Return the (x, y) coordinate for the center point of the cell that contains the specified text.  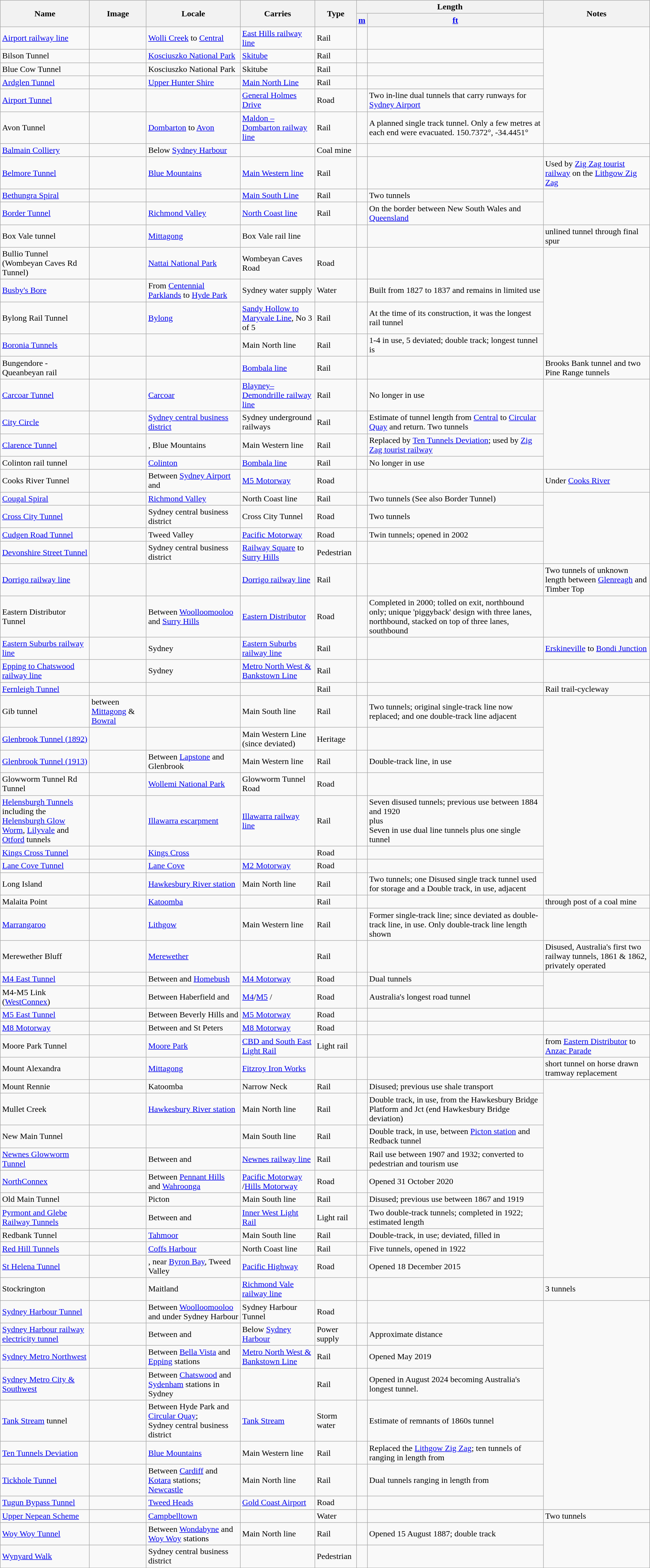
Glenbrook Tunnel (1913) (45, 762)
Opened May 2019 (456, 1357)
Lithgow (193, 924)
Merewether Bluff (45, 956)
Two in-line dual tunnels that carry runways for Sydney Airport (456, 100)
Between Woolloomooloo and under Sydney Harbour (193, 1311)
Between Haberfield and (193, 996)
Length (450, 7)
Completed in 2000; tolled on exit, northbound only; unique 'piggyback' design with three lanes, northbound, stacked on top of three lanes, southbound (456, 616)
Cooks River Tunnel (45, 481)
Tank Stream (278, 1421)
Between Beverly Hills and (193, 1015)
Notes (597, 14)
Richmond Vale railway line (278, 1289)
Estimate of remnants of 1860s tunnel (456, 1421)
Coal mine (336, 150)
Narrow Neck (278, 1086)
Wollemi National Park (193, 784)
On the border between New South Wales and Queensland (456, 213)
Bethungra Spiral (45, 195)
Replaced the Lithgow Zig Zag; ten tunnels of ranging in length from (456, 1453)
Tweed Valley (193, 534)
Gib tunnel (45, 712)
Clarence Tunnel (45, 445)
Bullio Tunnel (Wombeyan Caves Rd Tunnel) (45, 263)
Between Wondabyne and Woy Woy stations (193, 1534)
Cougal Spiral (45, 499)
Bylong (193, 318)
Tickhole Tunnel (45, 1480)
Sydney Harbour railway electricity tunnel (45, 1334)
Tank Stream tunnel (45, 1421)
Bungendore - Queanbeyan rail (45, 368)
Wynyard Walk (45, 1557)
Sydney Metro Northwest (45, 1357)
East Hills railway line (278, 38)
Mount Alexandra (45, 1069)
NorthConnex (45, 1181)
Dual tunnels ranging in length from (456, 1480)
Disused, Australia's first two railway tunnels, 1861 & 1862, privately operated (597, 956)
3 tunnels (597, 1289)
between Mittagong & Bowral (118, 712)
Sydney Metro City & Southwest (45, 1384)
Dombarton to Avon (193, 128)
Redbank Tunnel (45, 1235)
Two tunnels; original single-track line now replaced; and one double-track line adjacent (456, 712)
Blayney–Demondrille railway line (278, 395)
Between Bella Vista and Epping stations (193, 1357)
Storm water (336, 1421)
Carcoar (193, 395)
Mullet Creek (45, 1109)
Kings Cross (193, 853)
Colinton rail tunnel (45, 463)
Approximate distance (456, 1334)
Wolli Creek to Central (193, 38)
Type (336, 14)
Railway Square to Surry Hills (278, 552)
Maitland (193, 1289)
At the time of its construction, it was the longest rail tunnel (456, 318)
Balmain Colliery (45, 150)
Box Vale tunnel (45, 236)
Locale (193, 14)
, near Byron Bay, Tweed Valley (193, 1266)
Used by Zig Zag tourist railway on the Lithgow Zig Zag (597, 173)
Fitzroy Iron Works (278, 1069)
Fernleigh Tunnel (45, 689)
From Centennial Parklands to Hyde Park (193, 290)
Avon Tunnel (45, 128)
Double track, in use, from the Hawkesbury Bridge Platform and Jct (end Hawkesbury Bridge deviation) (456, 1109)
Wombeyan Caves Road (278, 263)
Image (118, 14)
Two tunnels; one Disused single track tunnel used for storage and a Double track, in use, adjacent (456, 884)
Lane Cove (193, 866)
Coffs Harbour (193, 1248)
M4 Motorway (278, 979)
Glowworm Tunnel Road (278, 784)
Under Cooks River (597, 481)
Blue Cow Tunnel (45, 69)
Border Tunnel (45, 213)
Opened 15 August 1887; double track (456, 1534)
Tahmoor (193, 1235)
Replaced by Ten Tunnels Deviation; used by Zig Zag tourist railway (456, 445)
Two tunnels (See also Border Tunnel) (456, 499)
Boronia Tunnels (45, 345)
short tunnel on horse drawn tramway replacement (597, 1069)
Inner West Light Rail (278, 1217)
Heritage (336, 739)
Pacific Motorway (278, 534)
Ten Tunnels Deviation (45, 1453)
Newnes Glowworm Tunnel (45, 1159)
, Blue Mountains (193, 445)
Gold Coast Airport (278, 1503)
Woy Woy Tunnel (45, 1534)
unlined tunnel through final spur (597, 236)
Estimate of tunnel length from Central to Circular Quay and return. Two tunnels (456, 422)
Five tunnels, opened in 1922 (456, 1248)
Pacific Motorway /Hills Motorway (278, 1181)
Sydney underground railways (278, 422)
Dual tunnels (456, 979)
Malaita Point (45, 902)
Upper Nepean Scheme (45, 1516)
M4 East Tunnel (45, 979)
M2 Motorway (278, 866)
Kings Cross Tunnel (45, 853)
Built from 1827 to 1837 and remains in limited use (456, 290)
Carries (278, 14)
Old Main Tunnel (45, 1199)
Carcoar Tunnel (45, 395)
Power supply (336, 1334)
Busby's Bore (45, 290)
General Holmes Drive (278, 100)
Between Chatswood and Sydenham stations in Sydney (193, 1384)
City Circle (45, 422)
Twin tunnels; opened in 2002 (456, 534)
Red Hill Tunnels (45, 1248)
Opened 31 October 2020 (456, 1181)
M4-M5 Link (WestConnex) (45, 996)
Two tunnels of unknown length between Glenreagh and Timber Top (597, 580)
Between Sydney Airport and (193, 481)
Helensburgh Tunnels including theHelensburgh Glow Worm, Lilyvale and Otford tunnels (45, 821)
Bylong Rail Tunnel (45, 318)
Disused; previous use between 1867 and 1919 (456, 1199)
through post of a coal mine (597, 902)
St Helena Tunnel (45, 1266)
from Eastern Distributor to Anzac Parade (597, 1046)
Sandy Hollow to Maryvale Line, No 3 of 5 (278, 318)
Colinton (193, 463)
Opened 18 December 2015 (456, 1266)
Opened in August 2024 becoming Australia's longest tunnel. (456, 1384)
Erskineville to Bondi Junction (597, 648)
Nattai National Park (193, 263)
Illawarra railway line (278, 821)
Main Western Line (since deviated) (278, 739)
Glowworm Tunnel Rd Tunnel (45, 784)
Eastern Distributor Tunnel (45, 616)
Between Cardiff and Kotara stations;Newcastle (193, 1480)
Moore Park Tunnel (45, 1046)
Double-track, in use; deviated, filled in (456, 1235)
Cudgen Road Tunnel (45, 534)
Upper Hunter Shire (193, 82)
m (362, 20)
Former single-track line; since deviated as double-track line, in use. Only double-track line length shown (456, 924)
Australia's longest road tunnel (456, 996)
Main South Line (278, 195)
CBD and South East Light Rail (278, 1046)
M5 East Tunnel (45, 1015)
Rail trail-cycleway (597, 689)
Between Pennant Hills and Wahroonga (193, 1181)
Brooks Bank tunnel and two Pine Range tunnels (597, 368)
Airport Tunnel (45, 100)
Double-track line, in use (456, 762)
A planned single track tunnel. Only a few metres at each end were evacuated. 150.7372°, -34.4451° (456, 128)
Epping to Chatswood railway line (45, 671)
Devonshire Street Tunnel (45, 552)
Box Vale rail line (278, 236)
Tweed Heads (193, 1503)
Mount Rennie (45, 1086)
Sydney water supply (278, 290)
Pyrmont and Glebe Railway Tunnels (45, 1217)
Belmore Tunnel (45, 173)
Moore Park (193, 1046)
ft (456, 20)
Between Hyde Park and Circular Quay;Sydney central business district (193, 1421)
New Main Tunnel (45, 1136)
Pacific Highway (278, 1266)
Long Island (45, 884)
1-4 in use, 5 deviated; double track; longest tunnel is (456, 345)
Eastern Distributor (278, 616)
Picton (193, 1199)
Marrangaroo (45, 924)
Maldon – Dombarton railway line (278, 128)
Lane Cove Tunnel (45, 866)
Airport railway line (45, 38)
Glenbrook Tunnel (1892) (45, 739)
Ardglen Tunnel (45, 82)
Between and Homebush (193, 979)
Stockrington (45, 1289)
Tugun Bypass Tunnel (45, 1503)
Campbelltown (193, 1516)
Between and St Peters (193, 1028)
Name (45, 14)
Main North Line (278, 82)
Between Lapstone and Glenbrook (193, 762)
Disused; previous use shale transport (456, 1086)
Newnes railway line (278, 1159)
Double track, in use, between Picton station and Redback tunnel (456, 1136)
M4/M5 / (278, 996)
Rail use between 1907 and 1932; converted to pedestrian and tourism use (456, 1159)
Two double-track tunnels; completed in 1922; estimated length (456, 1217)
Seven disused tunnels; previous use between 1884 and 1920plusSeven in use dual line tunnels plus one single tunnel (456, 821)
Merewether (193, 956)
Bilson Tunnel (45, 56)
Between Woolloomooloo and Surry Hills (193, 616)
Illawarra escarpment (193, 821)
